Scan for the cell matching the given text and deliver its [X, Y] coordinate at center. 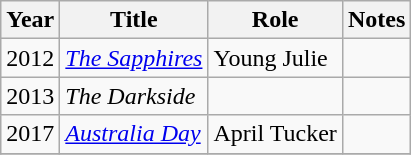
Role [275, 20]
April Tucker [275, 134]
Young Julie [275, 58]
2017 [30, 134]
The Sapphires [134, 58]
Year [30, 20]
Notes [376, 20]
Title [134, 20]
The Darkside [134, 96]
2013 [30, 96]
2012 [30, 58]
Australia Day [134, 134]
